Return the [x, y] coordinate for the center point of the cell that contains the specified text.  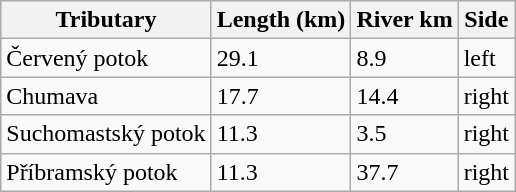
Suchomastský potok [106, 134]
Tributary [106, 20]
37.7 [404, 172]
Chumava [106, 96]
17.7 [281, 96]
Length (km) [281, 20]
Červený potok [106, 58]
29.1 [281, 58]
River km [404, 20]
Příbramský potok [106, 172]
3.5 [404, 134]
Side [486, 20]
14.4 [404, 96]
left [486, 58]
8.9 [404, 58]
